Scan for the cell matching the given text and deliver its [X, Y] coordinate at center. 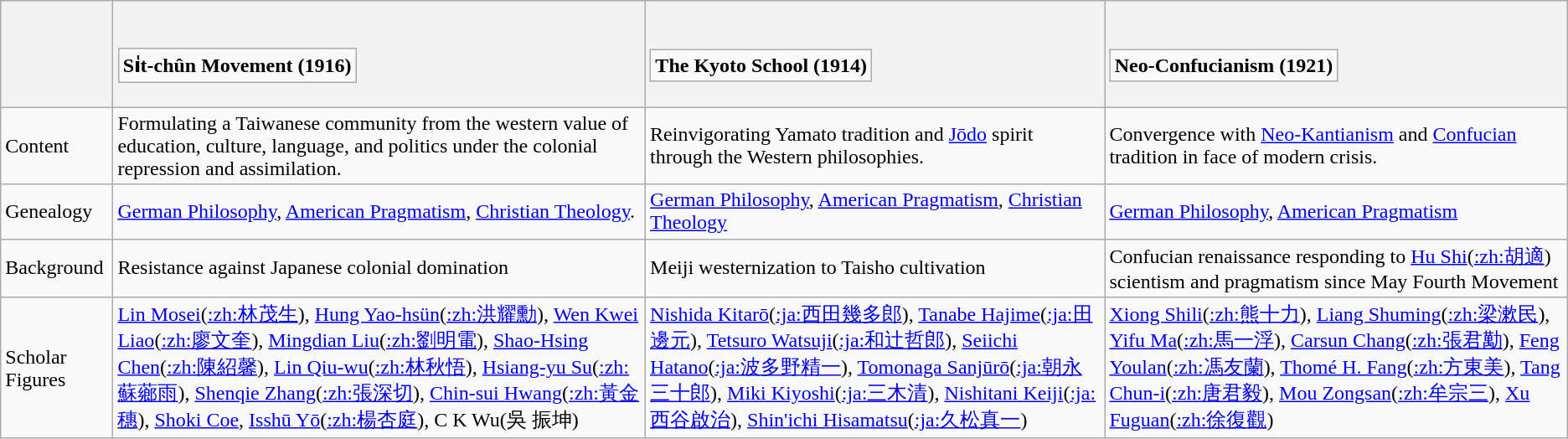
Scholar Figures [57, 369]
Genealogy [57, 211]
German Philosophy, American Pragmatism [1336, 211]
German Philosophy, American Pragmatism, Christian Theology [875, 211]
Confucian renaissance responding to Hu Shi(:zh:胡適) scientism and pragmatism since May Fourth Movement [1336, 268]
Convergence with Neo-Kantianism and Confucian tradition in face of modern crisis. [1336, 146]
German Philosophy, American Pragmatism, Christian Theology. [379, 211]
Content [57, 146]
Background [57, 268]
Reinvigorating Yamato tradition and Jōdo spirit through the Western philosophies. [875, 146]
Meiji westernization to Taisho cultivation [875, 268]
Resistance against Japanese colonial domination [379, 268]
